Identify which cell holds the provided text, then report its (X, Y) central coordinate. 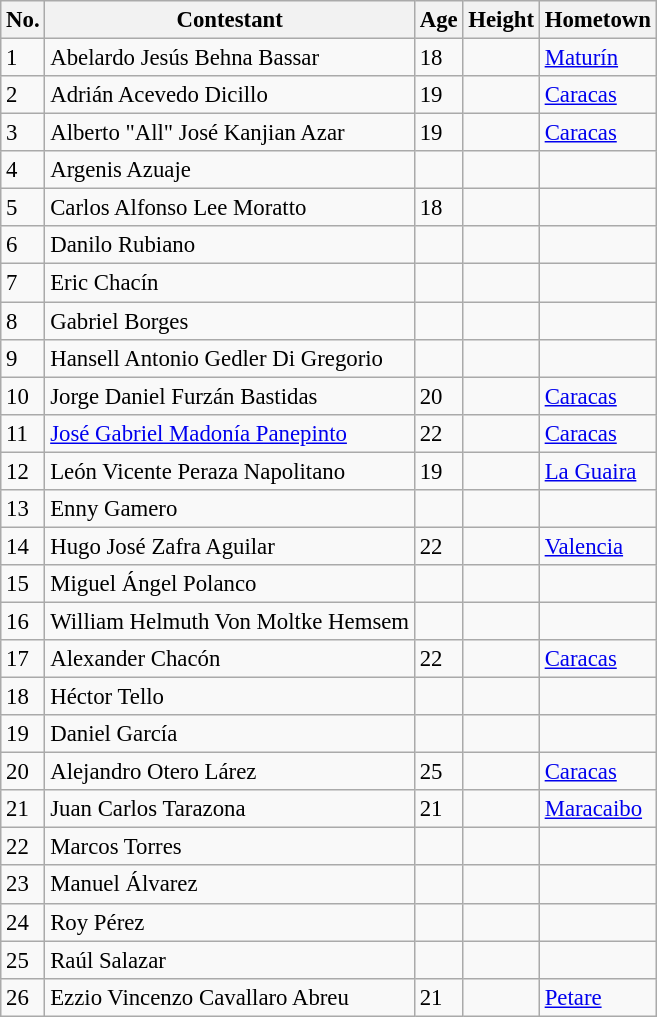
2 (23, 95)
Manuel Álvarez (230, 885)
Raúl Salazar (230, 960)
Argenis Azuaje (230, 170)
Valencia (598, 546)
La Guaira (598, 471)
7 (23, 283)
1 (23, 58)
Ezzio Vincenzo Cavallaro Abreu (230, 997)
William Helmuth Von Moltke Hemsem (230, 621)
26 (23, 997)
Petare (598, 997)
Alexander Chacón (230, 659)
15 (23, 584)
17 (23, 659)
11 (23, 433)
Hometown (598, 20)
3 (23, 133)
8 (23, 321)
Roy Pérez (230, 922)
23 (23, 885)
Eric Chacín (230, 283)
16 (23, 621)
Juan Carlos Tarazona (230, 809)
Contestant (230, 20)
Héctor Tello (230, 697)
Miguel Ángel Polanco (230, 584)
6 (23, 245)
Jorge Daniel Furzán Bastidas (230, 396)
Carlos Alfonso Lee Moratto (230, 208)
Hugo José Zafra Aguilar (230, 546)
Alejandro Otero Lárez (230, 772)
Daniel García (230, 734)
Abelardo Jesús Behna Bassar (230, 58)
Enny Gamero (230, 509)
14 (23, 546)
Danilo Rubiano (230, 245)
5 (23, 208)
13 (23, 509)
12 (23, 471)
Hansell Antonio Gedler Di Gregorio (230, 358)
No. (23, 20)
León Vicente Peraza Napolitano (230, 471)
Height (501, 20)
24 (23, 922)
Age (438, 20)
Maracaibo (598, 809)
9 (23, 358)
José Gabriel Madonía Panepinto (230, 433)
4 (23, 170)
Maturín (598, 58)
Marcos Torres (230, 847)
10 (23, 396)
Alberto "All" José Kanjian Azar (230, 133)
Gabriel Borges (230, 321)
Adrián Acevedo Dicillo (230, 95)
